From the cell containing the given text, extract its center point as [X, Y] coordinate. 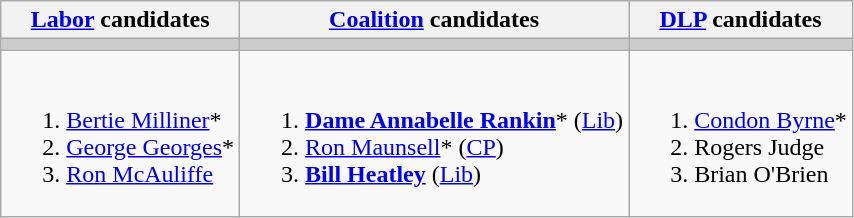
Bertie Milliner*George Georges*Ron McAuliffe [120, 134]
Labor candidates [120, 20]
Condon Byrne*Rogers JudgeBrian O'Brien [741, 134]
Dame Annabelle Rankin* (Lib)Ron Maunsell* (CP)Bill Heatley (Lib) [434, 134]
Coalition candidates [434, 20]
DLP candidates [741, 20]
